Pinpoint the cell where the given text exists, returning its (x, y) midpoint coordinate. 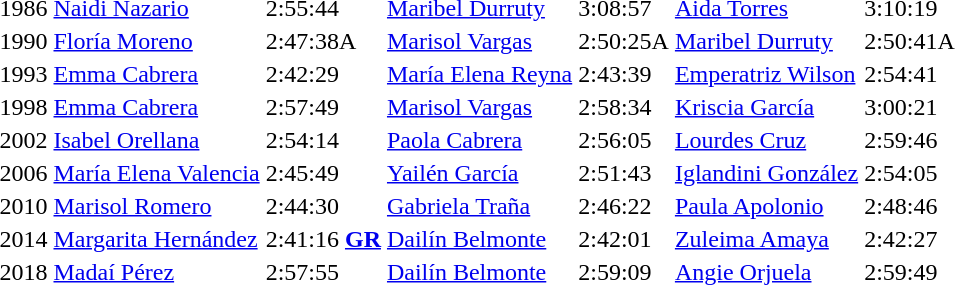
Floría Moreno (156, 41)
2:42:29 (323, 74)
2:50:25A (624, 41)
2:44:30 (323, 206)
2:51:43 (624, 173)
Paola Cabrera (479, 140)
Maribel Durruty (766, 41)
Dailín Belmonte (479, 239)
Paula Apolonio (766, 206)
2:56:05 (624, 140)
2:43:39 (624, 74)
Kriscia García (766, 107)
Gabriela Traña (479, 206)
Margarita Hernández (156, 239)
2:46:22 (624, 206)
Lourdes Cruz (766, 140)
2:45:49 (323, 173)
Zuleima Amaya (766, 239)
2:54:14 (323, 140)
Iglandini González (766, 173)
María Elena Valencia (156, 173)
2:58:34 (624, 107)
2:42:01 (624, 239)
Marisol Romero (156, 206)
2:47:38A (323, 41)
2:41:16 GR (323, 239)
Isabel Orellana (156, 140)
María Elena Reyna (479, 74)
Emperatriz Wilson (766, 74)
2:57:49 (323, 107)
Yailén García (479, 173)
